Determine the [x, y] coordinate at the center of the cell enclosing the given text.  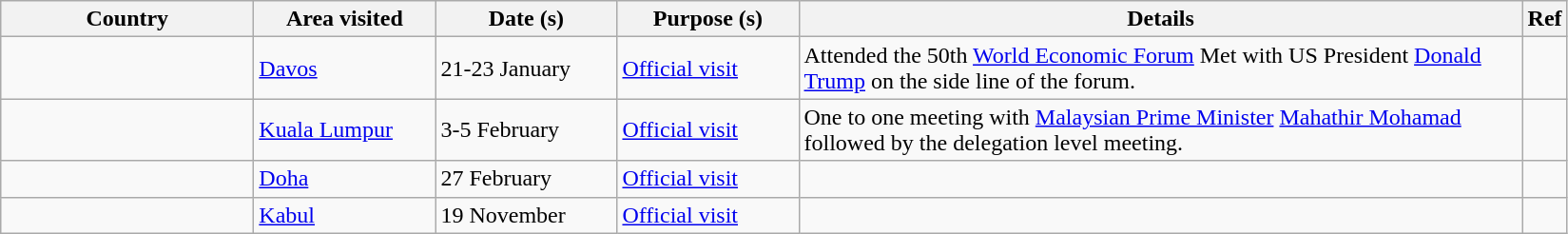
Area visited [344, 19]
Ref [1544, 19]
Purpose (s) [707, 19]
Kuala Lumpur [344, 129]
Details [1160, 19]
Davos [344, 68]
19 November [527, 215]
One to one meeting with Malaysian Prime Minister Mahathir Mohamad followed by the delegation level meeting. [1160, 129]
21-23 January [527, 68]
Country [127, 19]
Date (s) [527, 19]
Doha [344, 179]
27 February [527, 179]
3-5 February [527, 129]
Kabul [344, 215]
Attended the 50th World Economic Forum Met with US President Donald Trump on the side line of the forum. [1160, 68]
